Extract the [x, y] coordinate from the center of the cell holding the provided text.  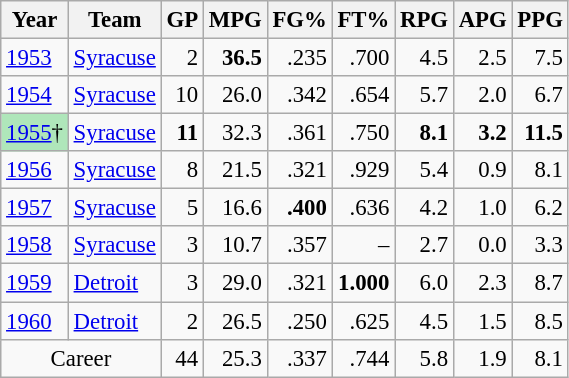
6.2 [540, 208]
– [364, 245]
GP [182, 20]
MPG [235, 20]
36.5 [235, 58]
25.3 [235, 358]
32.3 [235, 133]
1954 [35, 95]
2.3 [482, 283]
2.7 [424, 245]
Career [81, 358]
16.6 [235, 208]
1.000 [364, 283]
10.7 [235, 245]
8.7 [540, 283]
1.5 [482, 321]
1955† [35, 133]
21.5 [235, 170]
1.0 [482, 208]
Team [114, 20]
RPG [424, 20]
.929 [364, 170]
2.0 [482, 95]
1.9 [482, 358]
APG [482, 20]
4.2 [424, 208]
1953 [35, 58]
.750 [364, 133]
.744 [364, 358]
.636 [364, 208]
8 [182, 170]
5.8 [424, 358]
.700 [364, 58]
3.2 [482, 133]
.625 [364, 321]
.400 [300, 208]
7.5 [540, 58]
5.7 [424, 95]
44 [182, 358]
FT% [364, 20]
FG% [300, 20]
1956 [35, 170]
1958 [35, 245]
.250 [300, 321]
8.5 [540, 321]
1960 [35, 321]
0.9 [482, 170]
PPG [540, 20]
26.0 [235, 95]
29.0 [235, 283]
5.4 [424, 170]
11.5 [540, 133]
26.5 [235, 321]
Year [35, 20]
.361 [300, 133]
1957 [35, 208]
.337 [300, 358]
1959 [35, 283]
.235 [300, 58]
3.3 [540, 245]
11 [182, 133]
.342 [300, 95]
6.0 [424, 283]
5 [182, 208]
6.7 [540, 95]
0.0 [482, 245]
.654 [364, 95]
.357 [300, 245]
10 [182, 95]
2.5 [482, 58]
